Output the (x, y) coordinate of the center of the cell containing the given text.  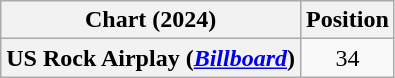
Position (348, 20)
34 (348, 58)
US Rock Airplay (Billboard) (151, 58)
Chart (2024) (151, 20)
